Capture the cell that displays the provided text and extract its (x, y) central coordinate. 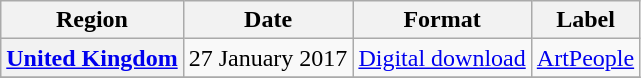
Format (442, 20)
ArtPeople (585, 58)
Region (92, 20)
United Kingdom (92, 58)
Date (268, 20)
Digital download (442, 58)
27 January 2017 (268, 58)
Label (585, 20)
